From the cell containing the given text, extract its center point as (X, Y) coordinate. 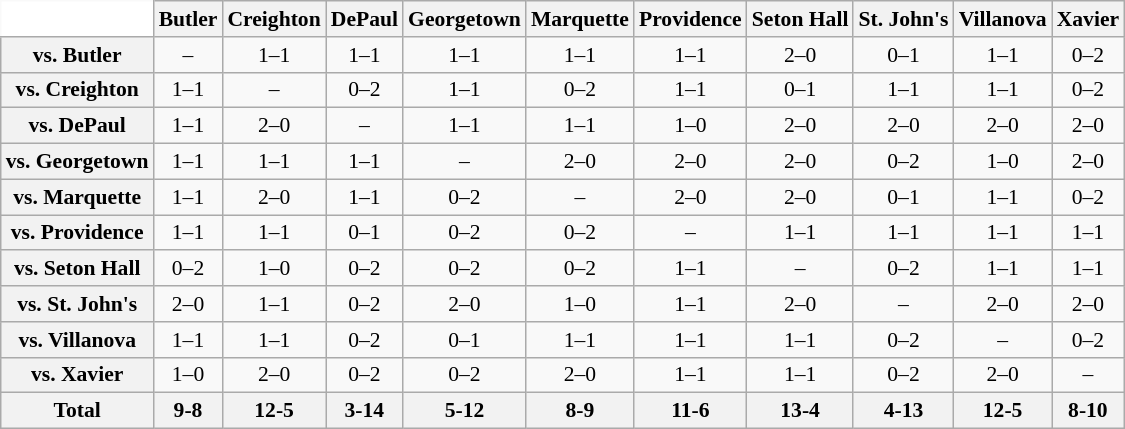
Georgetown (464, 19)
vs. Georgetown (78, 162)
Providence (690, 19)
5-12 (464, 411)
vs. Butler (78, 55)
vs. Villanova (78, 340)
vs. Providence (78, 233)
Marquette (580, 19)
St. John's (903, 19)
9-8 (188, 411)
Creighton (274, 19)
vs. Seton Hall (78, 269)
Total (78, 411)
Xavier (1088, 19)
DePaul (364, 19)
vs. Xavier (78, 375)
vs. Marquette (78, 197)
vs. DePaul (78, 126)
Seton Hall (800, 19)
8-10 (1088, 411)
Butler (188, 19)
Villanova (1003, 19)
8-9 (580, 411)
4-13 (903, 411)
vs. St. John's (78, 304)
13-4 (800, 411)
11-6 (690, 411)
vs. Creighton (78, 90)
3-14 (364, 411)
